Find where the given text appears and provide that cell's center as [x, y] coordinate. 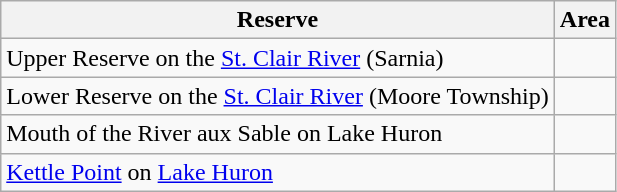
Kettle Point on Lake Huron [278, 172]
Area [584, 20]
Lower Reserve on the St. Clair River (Moore Township) [278, 96]
Reserve [278, 20]
Mouth of the River aux Sable on Lake Huron [278, 134]
Upper Reserve on the St. Clair River (Sarnia) [278, 58]
